Pinpoint the cell where the given text exists, returning its [X, Y] midpoint coordinate. 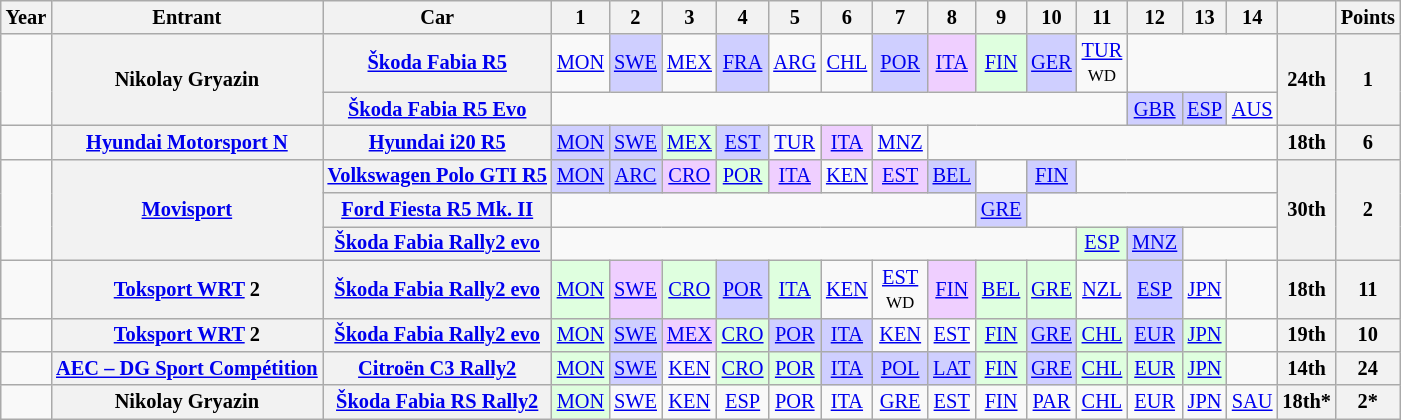
LAT [952, 368]
Škoda Fabia RS Rally2 [438, 402]
ARG [794, 63]
TUR [794, 142]
POL [900, 368]
24th [1306, 80]
PAR [1051, 402]
TURWD [1102, 63]
FRA [743, 63]
SAU [1252, 402]
GBR [1154, 109]
24 [1368, 368]
Citroën C3 Rally2 [438, 368]
4 [743, 17]
2* [1368, 402]
7 [900, 17]
9 [1001, 17]
18th* [1306, 402]
30th [1306, 210]
Hyundai i20 R5 [438, 142]
Volkswagen Polo GTI R5 [438, 176]
3 [690, 17]
Škoda Fabia R5 Evo [438, 109]
AUS [1252, 109]
ESTWD [900, 289]
14 [1252, 17]
19th [1306, 335]
AEC – DG Sport Compétition [186, 368]
Škoda Fabia R5 [438, 63]
Car [438, 17]
Movisport [186, 210]
14th [1306, 368]
8 [952, 17]
GER [1051, 63]
Ford Fiesta R5 Mk. II [438, 210]
Points [1368, 17]
Entrant [186, 17]
NZL [1102, 289]
5 [794, 17]
Hyundai Motorsport N [186, 142]
ARC [636, 176]
12 [1154, 17]
13 [1204, 17]
Year [26, 17]
